Extract the (X, Y) coordinate from the center of the cell holding the provided text.  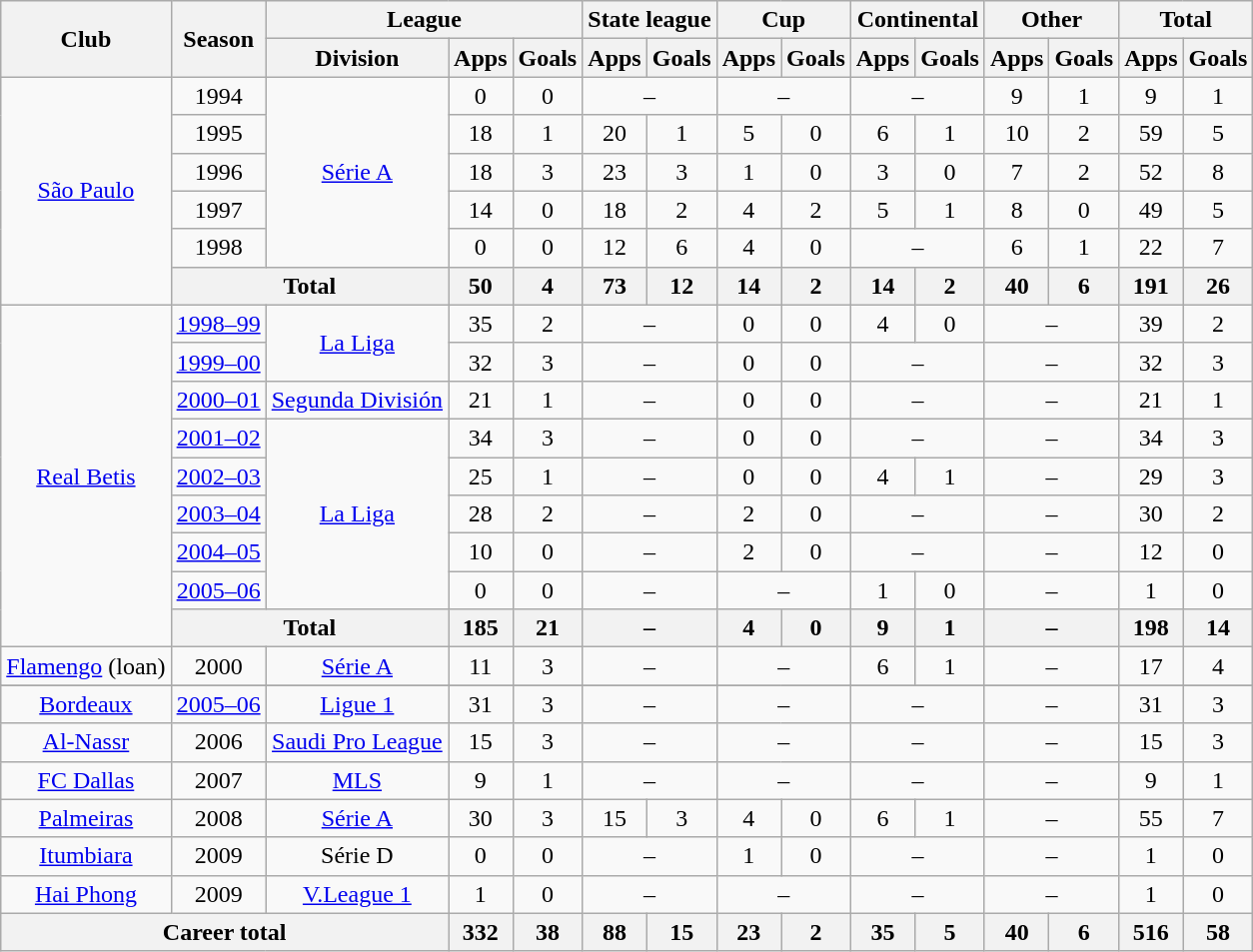
V.League 1 (357, 894)
26 (1218, 286)
1995 (218, 134)
49 (1151, 210)
1997 (218, 210)
MLS (357, 780)
185 (481, 628)
Palmeiras (86, 818)
League (424, 20)
59 (1151, 134)
55 (1151, 818)
2006 (218, 742)
28 (481, 514)
39 (1151, 324)
Career total (225, 932)
198 (1151, 628)
Bordeaux (86, 704)
Saudi Pro League (357, 742)
1996 (218, 172)
2000 (218, 666)
2008 (218, 818)
58 (1218, 932)
29 (1151, 476)
Continental (917, 20)
25 (481, 476)
Other (1051, 20)
17 (1151, 666)
Itumbiara (86, 856)
73 (615, 286)
Hai Phong (86, 894)
50 (481, 286)
516 (1151, 932)
FC Dallas (86, 780)
2002–03 (218, 476)
2000–01 (218, 400)
1994 (218, 96)
State league (649, 20)
1999–00 (218, 362)
2003–04 (218, 514)
38 (548, 932)
22 (1151, 248)
Série D (357, 856)
Flamengo (loan) (86, 666)
2001–02 (218, 438)
52 (1151, 172)
332 (481, 932)
1998–99 (218, 324)
1998 (218, 248)
191 (1151, 286)
Division (357, 58)
Ligue 1 (357, 704)
88 (615, 932)
2004–05 (218, 552)
Season (218, 39)
11 (481, 666)
2007 (218, 780)
Al-Nassr (86, 742)
Club (86, 39)
Real Betis (86, 476)
Cup (783, 20)
Segunda División (357, 400)
São Paulo (86, 191)
20 (615, 134)
